Scan for the cell matching the given text and deliver its (X, Y) coordinate at center. 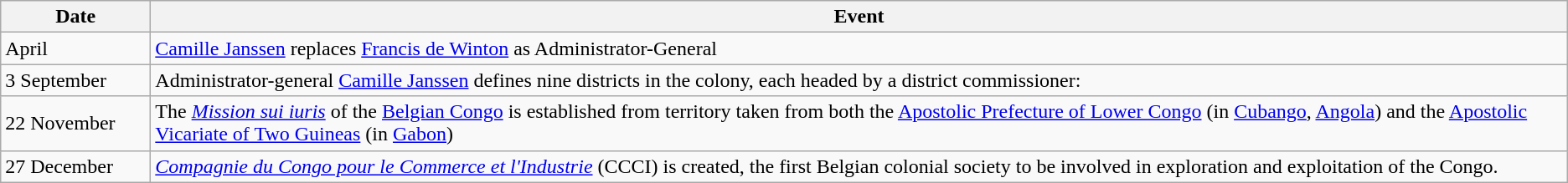
Event (859, 17)
27 December (75, 166)
Administrator-general Camille Janssen defines nine districts in the colony, each headed by a district commissioner: (859, 80)
Camille Janssen replaces Francis de Winton as Administrator-General (859, 48)
22 November (75, 124)
3 September (75, 80)
April (75, 48)
Date (75, 17)
